Find where the given text appears and provide that cell's center as [x, y] coordinate. 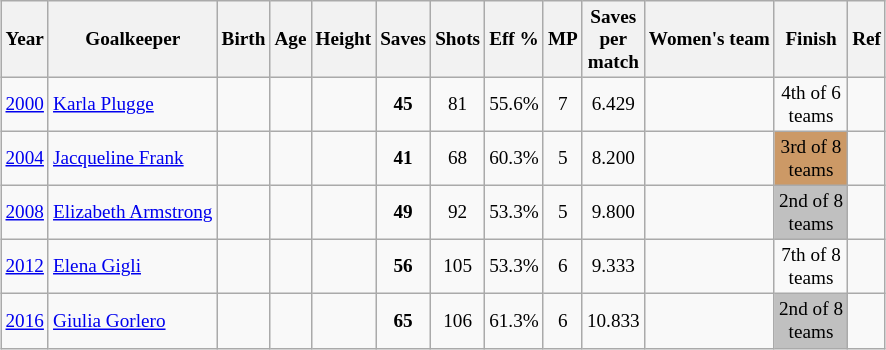
Goalkeeper [132, 40]
106 [458, 321]
61.3% [514, 321]
4th of 6teams [810, 104]
Eff % [514, 40]
Height [344, 40]
Shots [458, 40]
7 [562, 104]
2012 [25, 267]
60.3% [514, 158]
41 [404, 158]
Age [290, 40]
Jacqueline Frank [132, 158]
Birth [244, 40]
Ref [867, 40]
Year [25, 40]
68 [458, 158]
9.800 [613, 212]
Karla Plugge [132, 104]
6.429 [613, 104]
9.333 [613, 267]
49 [404, 212]
8.200 [613, 158]
2004 [25, 158]
81 [458, 104]
2008 [25, 212]
55.6% [514, 104]
10.833 [613, 321]
Saves [404, 40]
3rd of 8teams [810, 158]
MP [562, 40]
65 [404, 321]
7th of 8teams [810, 267]
45 [404, 104]
92 [458, 212]
105 [458, 267]
Finish [810, 40]
Elizabeth Armstrong [132, 212]
Elena Gigli [132, 267]
Savespermatch [613, 40]
2000 [25, 104]
Women's team [709, 40]
2016 [25, 321]
Giulia Gorlero [132, 321]
56 [404, 267]
